Output the [X, Y] coordinate of the center of the cell containing the given text.  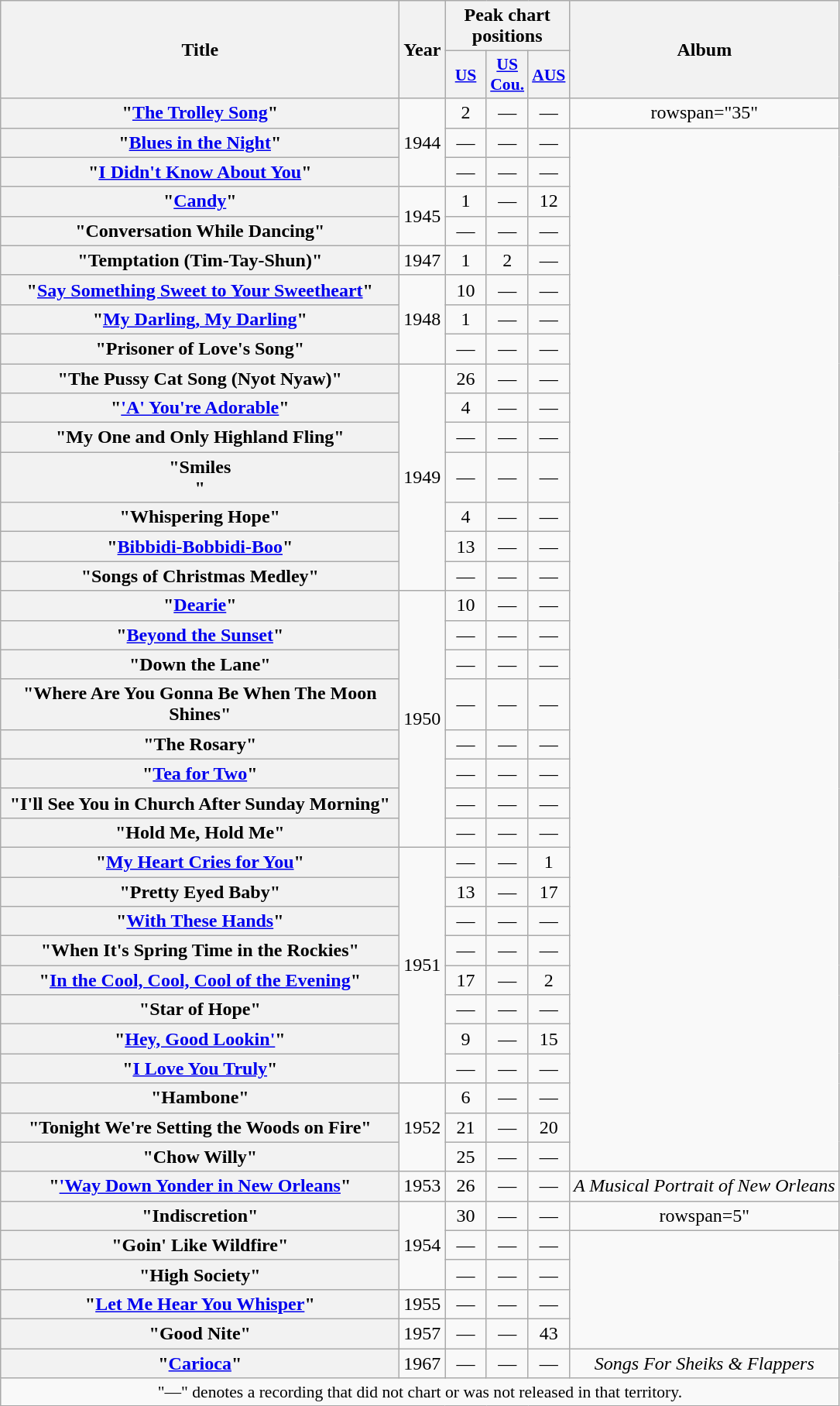
20 [548, 1127]
Songs For Sheiks & Flappers [705, 1363]
"Goin' Like Wildfire" [200, 1245]
"Smiles" [200, 477]
"Star of Hope" [200, 1010]
"Carioca" [200, 1363]
"Tea for Two" [200, 773]
"I'll See You in Church After Sunday Morning" [200, 803]
"Let Me Hear You Whisper" [200, 1304]
"The Trolley Song" [200, 113]
1955 [423, 1304]
A Musical Portrait of New Orleans [705, 1186]
"I Love You Truly" [200, 1068]
"Songs of Christmas Medley" [200, 576]
USCou. [507, 74]
1950 [423, 719]
"Hey, Good Lookin'" [200, 1039]
"My Heart Cries for You" [200, 862]
AUS [548, 74]
US [466, 74]
6 [466, 1098]
"Blues in the Night" [200, 142]
1948 [423, 319]
"Hold Me, Hold Me" [200, 832]
"When It's Spring Time in the Rockies" [200, 951]
"Tonight We're Setting the Woods on Fire" [200, 1127]
"—" denotes a recording that did not chart or was not released in that territory. [420, 1392]
15 [548, 1039]
"Bibbidi-Bobbidi-Boo" [200, 547]
"Chow Willy" [200, 1157]
"I Didn't Know About You" [200, 172]
"My Darling, My Darling" [200, 319]
"The Rosary" [200, 744]
"The Pussy Cat Song (Nyot Nyaw)" [200, 379]
Peak chart positions [508, 26]
"Where Are You Gonna Be When The Moon Shines" [200, 705]
"Conversation While Dancing" [200, 231]
1949 [423, 477]
rowspan=5" [705, 1216]
1945 [423, 216]
"Beyond the Sunset" [200, 635]
"Pretty Eyed Baby" [200, 891]
1944 [423, 142]
1967 [423, 1363]
"'Way Down Yonder in New Orleans" [200, 1186]
"'A' You're Adorable" [200, 408]
25 [466, 1157]
"Dearie" [200, 605]
1951 [423, 965]
Year [423, 50]
"Hambone" [200, 1098]
"Whispering Hope" [200, 517]
1947 [423, 260]
"High Society" [200, 1274]
"Say Something Sweet to Your Sweetheart" [200, 290]
"In the Cool, Cool, Cool of the Evening" [200, 980]
"Candy" [200, 201]
1957 [423, 1333]
1954 [423, 1245]
21 [466, 1127]
43 [548, 1333]
12 [548, 201]
"Good Nite" [200, 1333]
rowspan="35" [705, 113]
"Indiscretion" [200, 1216]
Title [200, 50]
"My One and Only Highland Fling" [200, 437]
1952 [423, 1127]
1953 [423, 1186]
"Down the Lane" [200, 664]
9 [466, 1039]
"With These Hands" [200, 921]
30 [466, 1216]
Album [705, 50]
"Temptation (Tim-Tay-Shun)" [200, 260]
"Prisoner of Love's Song" [200, 348]
